Provide the [X, Y] coordinate of the cell's center where the given text is located.  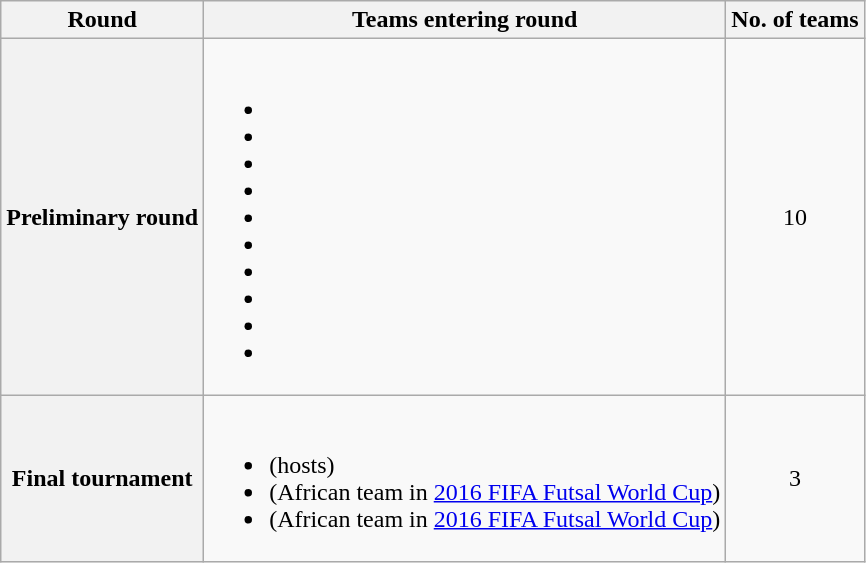
(hosts) (African team in 2016 FIFA Futsal World Cup) (African team in 2016 FIFA Futsal World Cup) [465, 478]
Final tournament [102, 478]
No. of teams [795, 20]
10 [795, 217]
3 [795, 478]
Round [102, 20]
Preliminary round [102, 217]
Teams entering round [465, 20]
